From the cell containing the given text, extract its center point as [X, Y] coordinate. 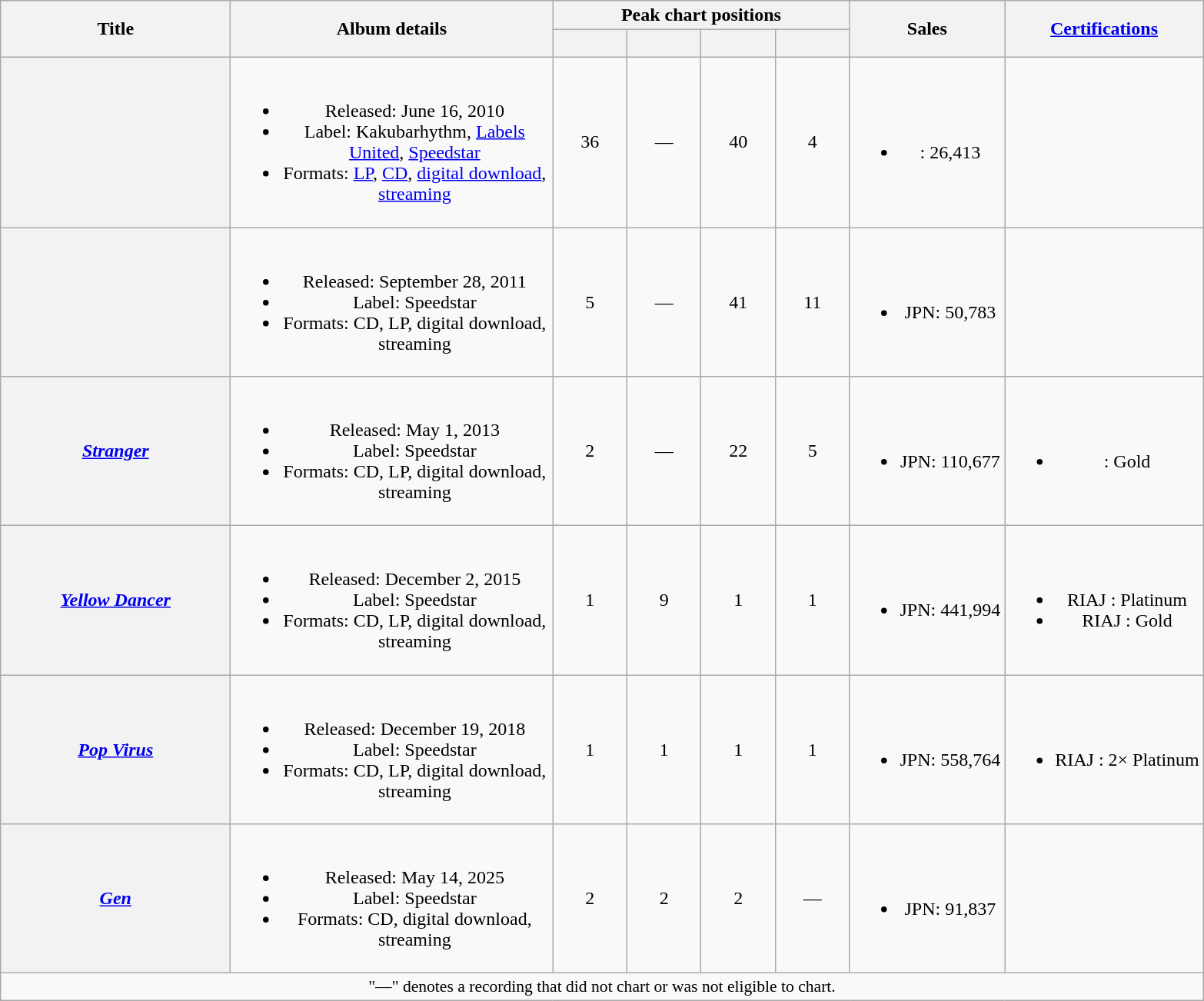
JPN: 558,764 [927, 750]
Sales [927, 29]
Pop Virus [115, 750]
Gen [115, 899]
Released: June 16, 2010Label: Kakubarhythm, Labels United, SpeedstarFormats: LP, CD, digital download, streaming [392, 141]
40 [738, 141]
: 26,413 [927, 141]
JPN: 50,783 [927, 302]
JPN: 441,994 [927, 600]
Stranger [115, 451]
41 [738, 302]
Released: September 28, 2011Label: SpeedstarFormats: CD, LP, digital download, streaming [392, 302]
4 [812, 141]
Certifications [1104, 29]
Peak chart positions [701, 15]
Released: May 1, 2013Label: SpeedstarFormats: CD, LP, digital download, streaming [392, 451]
Title [115, 29]
JPN: 110,677 [927, 451]
Released: December 19, 2018Label: SpeedstarFormats: CD, LP, digital download, streaming [392, 750]
RIAJ : PlatinumRIAJ : Gold [1104, 600]
Yellow Dancer [115, 600]
Released: December 2, 2015Label: SpeedstarFormats: CD, LP, digital download, streaming [392, 600]
11 [812, 302]
22 [738, 451]
: Gold [1104, 451]
RIAJ : 2× Platinum [1104, 750]
Album details [392, 29]
JPN: 91,837 [927, 899]
9 [664, 600]
Released: May 14, 2025Label: SpeedstarFormats: CD, digital download, streaming [392, 899]
"—" denotes a recording that did not chart or was not eligible to chart. [603, 987]
36 [590, 141]
